Return the (X, Y) coordinate for the center point of the cell that contains the specified text.  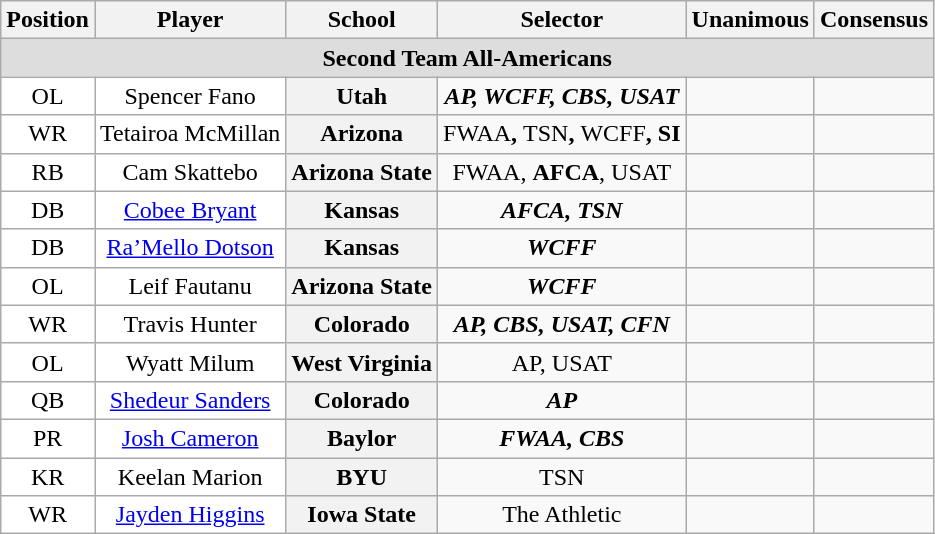
The Athletic (562, 515)
AFCA, TSN (562, 210)
Arizona (362, 134)
FWAA, CBS (562, 438)
Jayden Higgins (190, 515)
Shedeur Sanders (190, 400)
AP, USAT (562, 362)
PR (48, 438)
Consensus (874, 20)
QB (48, 400)
RB (48, 172)
West Virginia (362, 362)
Josh Cameron (190, 438)
School (362, 20)
Second Team All-Americans (468, 58)
Leif Fautanu (190, 286)
AP, CBS, USAT, CFN (562, 324)
AP (562, 400)
KR (48, 477)
Spencer Fano (190, 96)
Unanimous (750, 20)
Wyatt Milum (190, 362)
TSN (562, 477)
Tetairoa McMillan (190, 134)
Cobee Bryant (190, 210)
Travis Hunter (190, 324)
Ra’Mello Dotson (190, 248)
Position (48, 20)
FWAA, TSN, WCFF, SI (562, 134)
Iowa State (362, 515)
Cam Skattebo (190, 172)
Baylor (362, 438)
Player (190, 20)
Utah (362, 96)
FWAA, AFCA, USAT (562, 172)
BYU (362, 477)
Selector (562, 20)
AP, WCFF, CBS, USAT (562, 96)
Keelan Marion (190, 477)
